Capture the cell that displays the provided text and extract its [x, y] central coordinate. 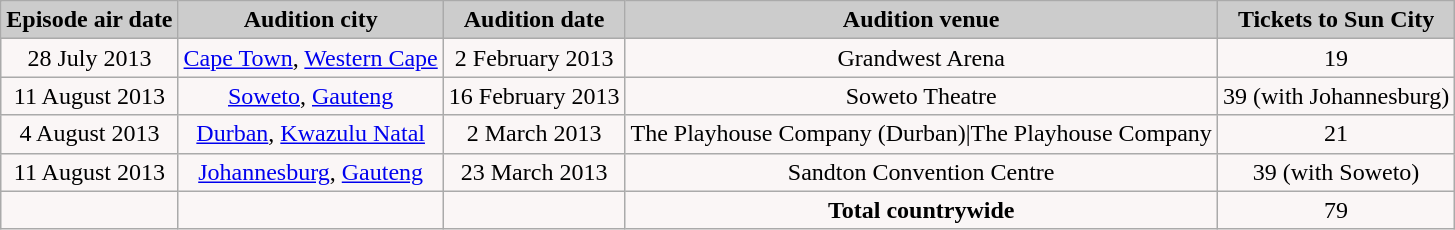
21 [1336, 134]
23 March 2013 [534, 172]
Total countrywide [921, 210]
2 March 2013 [534, 134]
Grandwest Arena [921, 58]
Episode air date [90, 20]
Cape Town, Western Cape [310, 58]
39 (with Johannesburg) [1336, 96]
Durban, Kwazulu Natal [310, 134]
Audition date [534, 20]
Johannesburg, Gauteng [310, 172]
16 February 2013 [534, 96]
Audition city [310, 20]
Sandton Convention Centre [921, 172]
2 February 2013 [534, 58]
Soweto Theatre [921, 96]
79 [1336, 210]
39 (with Soweto) [1336, 172]
28 July 2013 [90, 58]
Audition venue [921, 20]
Tickets to Sun City [1336, 20]
The Playhouse Company (Durban)|The Playhouse Company [921, 134]
19 [1336, 58]
4 August 2013 [90, 134]
Soweto, Gauteng [310, 96]
